Pinpoint the cell where the given text exists, returning its (X, Y) midpoint coordinate. 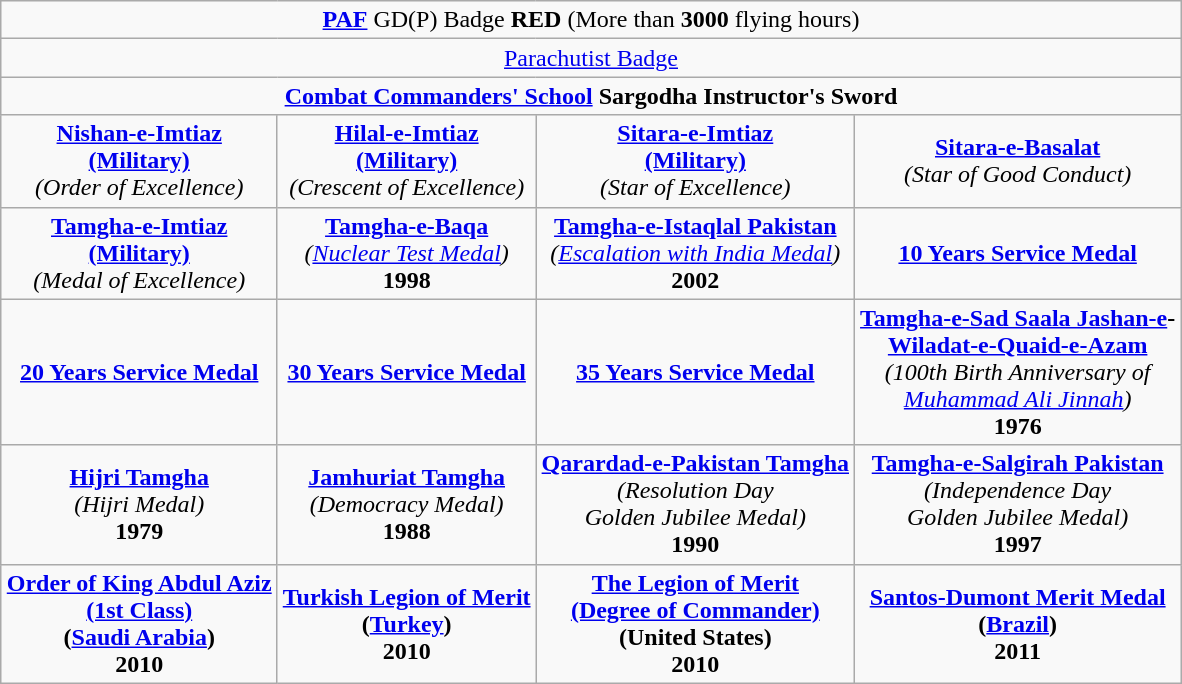
Tamgha-e-Baqa(Nuclear Test Medal)1998 (406, 253)
Tamgha-e-Istaqlal Pakistan(Escalation with India Medal)2002 (695, 253)
Santos-Dumont Merit Medal(Brazil)2011 (1018, 624)
Hilal-e-Imtiaz(Military)(Crescent of Excellence) (406, 161)
Jamhuriat Tamgha(Democracy Medal)1988 (406, 504)
The Legion of Merit(Degree of Commander)(United States)2010 (695, 624)
Turkish Legion of Merit(Turkey)2010 (406, 624)
Sitara-e-Imtiaz(Military)(Star of Excellence) (695, 161)
Sitara-e-Basalat(Star of Good Conduct) (1018, 161)
Order of King Abdul Aziz(1st Class)(Saudi Arabia)2010 (139, 624)
Combat Commanders' School Sargodha Instructor's Sword (591, 96)
Qarardad-e-Pakistan Tamgha(Resolution DayGolden Jubilee Medal)1990 (695, 504)
Tamgha-e-Sad Saala Jashan-e-Wiladat-e-Quaid-e-Azam(100th Birth Anniversary ofMuhammad Ali Jinnah)1976 (1018, 372)
10 Years Service Medal (1018, 253)
Tamgha-e-Imtiaz(Military)(Medal of Excellence) (139, 253)
35 Years Service Medal (695, 372)
Hijri Tamgha(Hijri Medal)1979 (139, 504)
30 Years Service Medal (406, 372)
PAF GD(P) Badge RED (More than 3000 flying hours) (591, 20)
Tamgha-e-Salgirah Pakistan(Independence DayGolden Jubilee Medal)1997 (1018, 504)
20 Years Service Medal (139, 372)
Parachutist Badge (591, 58)
Nishan-e-Imtiaz(Military)(Order of Excellence) (139, 161)
